Provide the [X, Y] coordinate of the cell's center where the given text is located.  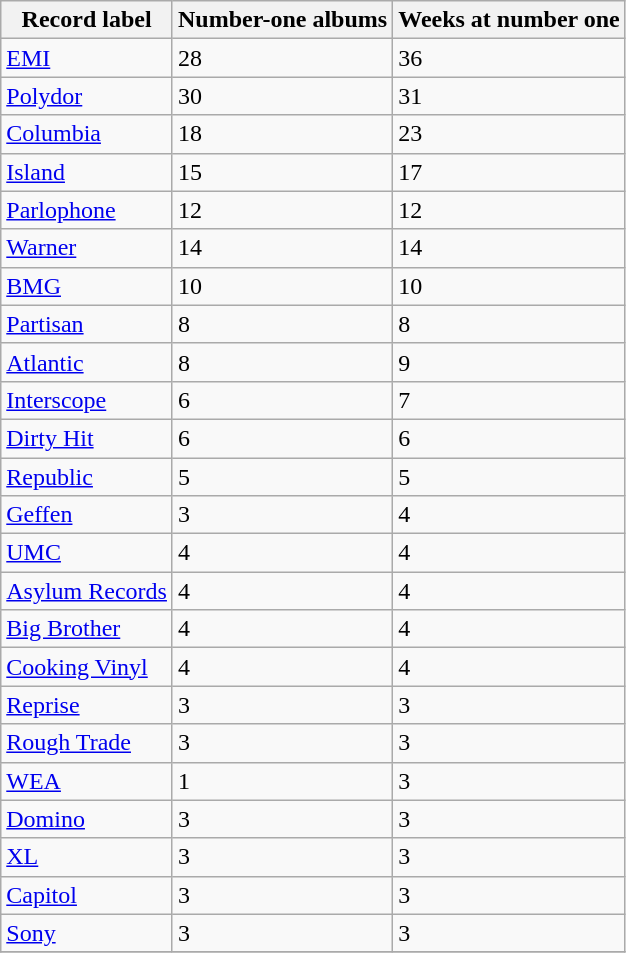
Dirty Hit [87, 438]
UMC [87, 553]
Weeks at number one [510, 20]
23 [510, 134]
17 [510, 172]
Number-one albums [282, 20]
Reprise [87, 705]
Atlantic [87, 362]
Rough Trade [87, 743]
Capitol [87, 895]
Warner [87, 248]
28 [282, 58]
15 [282, 172]
9 [510, 362]
1 [282, 781]
Partisan [87, 324]
Big Brother [87, 629]
Cooking Vinyl [87, 667]
31 [510, 96]
Geffen [87, 515]
Republic [87, 477]
18 [282, 134]
Domino [87, 819]
36 [510, 58]
Polydor [87, 96]
30 [282, 96]
Record label [87, 20]
Asylum Records [87, 591]
BMG [87, 286]
XL [87, 857]
Interscope [87, 400]
Parlophone [87, 210]
7 [510, 400]
EMI [87, 58]
Island [87, 172]
Columbia [87, 134]
WEA [87, 781]
Sony [87, 933]
